Provide the (X, Y) coordinate of the cell's center where the given text is located.  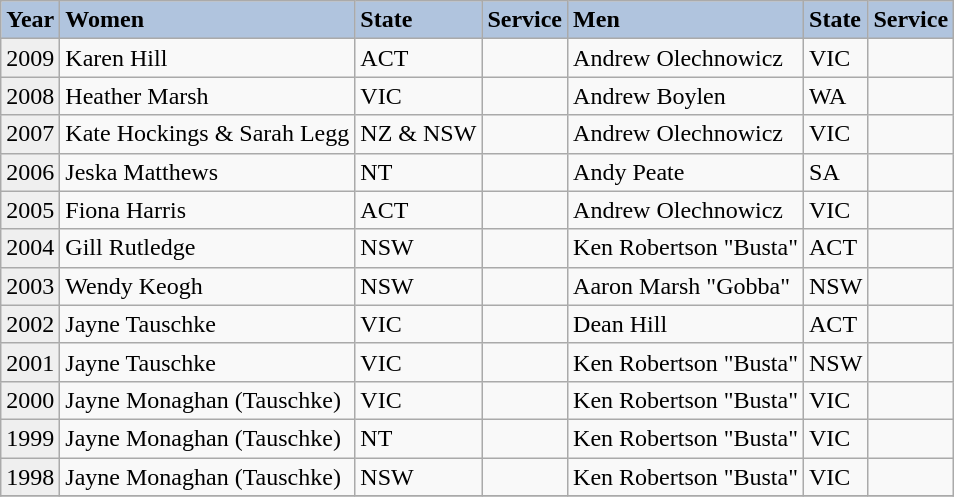
2001 (30, 362)
Heather Marsh (208, 96)
2000 (30, 400)
Year (30, 20)
Andrew Boylen (686, 96)
Fiona Harris (208, 210)
1999 (30, 438)
2004 (30, 248)
2009 (30, 58)
2003 (30, 286)
Jeska Matthews (208, 172)
2008 (30, 96)
NZ & NSW (418, 134)
Women (208, 20)
2006 (30, 172)
Kate Hockings & Sarah Legg (208, 134)
Karen Hill (208, 58)
WA (836, 96)
1998 (30, 477)
Andy Peate (686, 172)
2005 (30, 210)
Wendy Keogh (208, 286)
Aaron Marsh "Gobba" (686, 286)
Dean Hill (686, 324)
SA (836, 172)
2007 (30, 134)
Men (686, 20)
2002 (30, 324)
Gill Rutledge (208, 248)
